Search for the cell housing the specified text and yield its [X, Y] center coordinate. 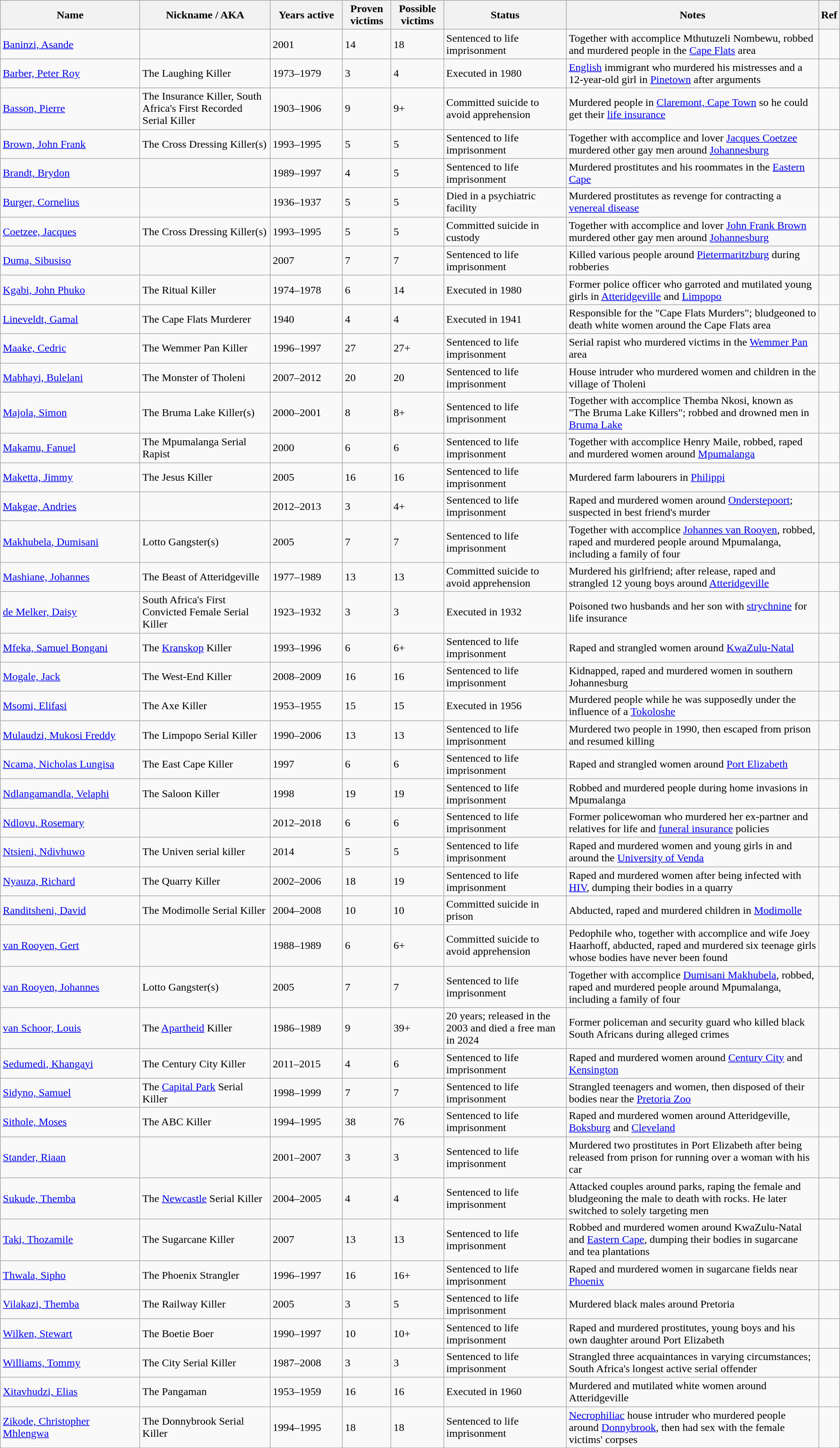
Committed suicide in prison [505, 910]
Raped and murdered prostitutes, young boys and his own daughter around Port Elizabeth [692, 1333]
Maake, Cedric [70, 348]
1953–1955 [306, 706]
Makamu, Fanuel [70, 448]
1988–1989 [306, 946]
1989–1997 [306, 173]
4+ [417, 506]
Notes [692, 15]
Poisoned two husbands and her son with strychnine for life insurance [692, 612]
Wilken, Stewart [70, 1333]
The Jesus Killer [205, 478]
The Boetie Boer [205, 1333]
Sidyno, Samuel [70, 1093]
The Axe Killer [205, 706]
39+ [417, 1028]
1990–1997 [306, 1333]
Mashiane, Johannes [70, 577]
Raped and murdered women around Century City and Kensington [692, 1064]
2004–2008 [306, 910]
Xitavhudzi, Elias [70, 1391]
Kidnapped, raped and murdered women in southern Johannesburg [692, 677]
Thwala, Sipho [70, 1275]
38 [367, 1122]
Together with accomplice Dumisani Makhubela, robbed, raped and murdered people around Mpumalanga, including a family of four [692, 987]
Vilakazi, Themba [70, 1304]
1936–1937 [306, 202]
The Bruma Lake Killer(s) [205, 413]
Died in a psychiatric facility [505, 202]
Robbed and murdered people during home invasions in Mpumalanga [692, 794]
Sithole, Moses [70, 1122]
1993–1996 [306, 647]
van Schoor, Louis [70, 1028]
1974–1978 [306, 290]
Name [70, 15]
Strangled teenagers and women, then disposed of their bodies near the Pretoria Zoo [692, 1093]
Together with accomplice and lover Jacques Coetzee murdered other gay men around Johannesburg [692, 144]
Ncama, Nicholas Lungisa [70, 764]
Murdered black males around Pretoria [692, 1304]
Raped and murdered women and young girls in and around the University of Venda [692, 852]
Murdered two prostitutes in Port Elizabeth after being released from prison for running over a woman with his car [692, 1157]
1998 [306, 794]
Together with accomplice Johannes van Rooyen, robbed, raped and murdered people around Mpumalanga, including a family of four [692, 542]
Raped and murdered women after being infected with HIV, dumping their bodies in a quarry [692, 881]
The Insurance Killer, South Africa's First Recorded Serial Killer [205, 109]
The Century City Killer [205, 1064]
Murdered two people in 1990, then escaped from prison and resumed killing [692, 735]
Ndlangamandla, Velaphi [70, 794]
2012–2018 [306, 822]
Sedumedi, Khangayi [70, 1064]
Former policewoman who murdered her ex-partner and relatives for life and funeral insurance policies [692, 822]
2001 [306, 44]
1953–1959 [306, 1391]
1990–2006 [306, 735]
Murdered prostitutes as revenge for contracting a venereal disease [692, 202]
The Modimolle Serial Killer [205, 910]
Former police officer who garroted and mutilated young girls in Atteridgeville and Limpopo [692, 290]
The Beast of Atteridgeville [205, 577]
Mabhayi, Bulelani [70, 377]
2008–2009 [306, 677]
Murdered prostitutes and his roommates in the Eastern Cape [692, 173]
The Railway Killer [205, 1304]
Nyauza, Richard [70, 881]
Lineveldt, Gamal [70, 319]
2004–2005 [306, 1198]
Msomi, Elifasi [70, 706]
1923–1932 [306, 612]
Sukude, Themba [70, 1198]
Stander, Riaan [70, 1157]
Raped and strangled women around Port Elizabeth [692, 764]
Makhubela, Dumisani [70, 542]
Raped and murdered women in sugarcane fields near Phoenix [692, 1275]
The Monster of Tholeni [205, 377]
English immigrant who murdered his mistresses and a 12-year-old girl in Pinetown after arguments [692, 74]
8 [367, 413]
Ndlovu, Rosemary [70, 822]
Duma, Sibusiso [70, 260]
Murdered his girlfriend; after release, raped and strangled 12 young boys around Atteridgeville [692, 577]
Brown, John Frank [70, 144]
Nickname / AKA [205, 15]
76 [417, 1122]
Pedophile who, together with accomplice and wife Joey Haarhoff, abducted, raped and murdered six teenage girls whose bodies have never been found [692, 946]
2000–2001 [306, 413]
1986–1989 [306, 1028]
The Saloon Killer [205, 794]
The Quarry Killer [205, 881]
10+ [417, 1333]
Serial rapist who murdered victims in the Wemmer Pan area [692, 348]
Burger, Cornelius [70, 202]
Ref [829, 15]
16+ [417, 1275]
The Limpopo Serial Killer [205, 735]
Proven victims [367, 15]
Mogale, Jack [70, 677]
Murdered and mutilated white women around Atteridgeville [692, 1391]
27 [367, 348]
The Phoenix Strangler [205, 1275]
2014 [306, 852]
The Sugarcane Killer [205, 1240]
Killed various people around Pietermaritzburg during robberies [692, 260]
Executed in 1960 [505, 1391]
The Apartheid Killer [205, 1028]
Murdered people while he was supposedly under the influence of a Tokoloshe [692, 706]
The Mpumalanga Serial Rapist [205, 448]
van Rooyen, Gert [70, 946]
The Pangaman [205, 1391]
Together with accomplice Henry Maile, robbed, raped and murdered women around Mpumalanga [692, 448]
Murdered people in Claremont, Cape Town so he could get their life insurance [692, 109]
The Newcastle Serial Killer [205, 1198]
Responsible for the "Cape Flats Murders"; bludgeoned to death white women around the Cape Flats area [692, 319]
2011–2015 [306, 1064]
The ABC Killer [205, 1122]
Mulaudzi, Mukosi Freddy [70, 735]
The Cape Flats Murderer [205, 319]
The Donnybrook Serial Killer [205, 1427]
Raped and murdered women around Atteridgeville, Boksburg and Cleveland [692, 1122]
Basson, Pierre [70, 109]
House intruder who murdered women and children in the village of Tholeni [692, 377]
1973–1979 [306, 74]
Raped and strangled women around KwaZulu-Natal [692, 647]
The Univen serial killer [205, 852]
2007–2012 [306, 377]
Zikode, Christopher Mhlengwa [70, 1427]
Taki, Thozamile [70, 1240]
Williams, Tommy [70, 1363]
van Rooyen, Johannes [70, 987]
Executed in 1941 [505, 319]
The Ritual Killer [205, 290]
9+ [417, 109]
Possible victims [417, 15]
The Capital Park Serial Killer [205, 1093]
Together with accomplice Mthutuzeli Nombewu, robbed and murdered people in the Cape Flats area [692, 44]
Robbed and murdered women around KwaZulu-Natal and Eastern Cape, dumping their bodies in sugarcane and tea plantations [692, 1240]
Attacked couples around parks, raping the female and bludgeoning the male to death with rocks. He later switched to solely targeting men [692, 1198]
Baninzi, Asande [70, 44]
The Kranskop Killer [205, 647]
8+ [417, 413]
Former policeman and security guard who killed black South Africans during alleged crimes [692, 1028]
Brandt, Brydon [70, 173]
1987–2008 [306, 1363]
South Africa's First Convicted Female Serial Killer [205, 612]
Status [505, 15]
1977–1989 [306, 577]
Years active [306, 15]
1903–1906 [306, 109]
Raped and murdered women around Onderstepoort; suspected in best friend's murder [692, 506]
2002–2006 [306, 881]
Executed in 1956 [505, 706]
27+ [417, 348]
Together with accomplice Themba Nkosi, known as "The Bruma Lake Killers"; robbed and drowned men in Bruma Lake [692, 413]
1940 [306, 319]
Mfeka, Samuel Bongani [70, 647]
Strangled three acquaintances in varying circumstances; South Africa's longest active serial offender [692, 1363]
The East Cape Killer [205, 764]
Randitsheni, David [70, 910]
Committed suicide in custody [505, 232]
Ntsieni, Ndivhuwo [70, 852]
The West-End Killer [205, 677]
The City Serial Killer [205, 1363]
20 years; released in the 2003 and died a free man in 2024 [505, 1028]
Majola, Simon [70, 413]
de Melker, Daisy [70, 612]
Kgabi, John Phuko [70, 290]
2001–2007 [306, 1157]
Abducted, raped and murdered children in Modimolle [692, 910]
Necrophiliac house intruder who murdered people around Donnybrook, then had sex with the female victims' corpses [692, 1427]
2012–2013 [306, 506]
1997 [306, 764]
2000 [306, 448]
Coetzee, Jacques [70, 232]
Together with accomplice and lover John Frank Brown murdered other gay men around Johannesburg [692, 232]
Barber, Peter Roy [70, 74]
Makgae, Andries [70, 506]
1998–1999 [306, 1093]
Murdered farm labourers in Philippi [692, 478]
The Wemmer Pan Killer [205, 348]
Executed in 1932 [505, 612]
Maketta, Jimmy [70, 478]
The Laughing Killer [205, 74]
